Extract the [x, y] coordinate from the center of the cell holding the provided text.  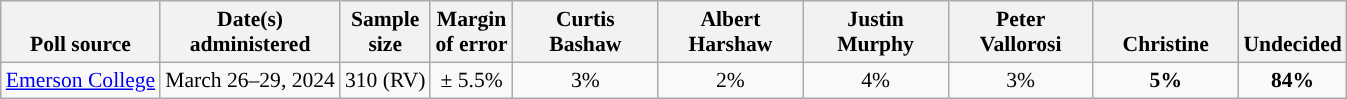
March 26–29, 2024 [250, 80]
Marginof error [471, 32]
PeterVallorosi [1020, 32]
84% [1292, 80]
2% [730, 80]
Undecided [1292, 32]
± 5.5% [471, 80]
Samplesize [386, 32]
CurtisBashaw [586, 32]
5% [1166, 80]
Christine [1166, 32]
AlbertHarshaw [730, 32]
Date(s)administered [250, 32]
4% [876, 80]
Emerson College [80, 80]
Poll source [80, 32]
310 (RV) [386, 80]
JustinMurphy [876, 32]
